Return the [X, Y] coordinate for the center point of the cell that contains the specified text.  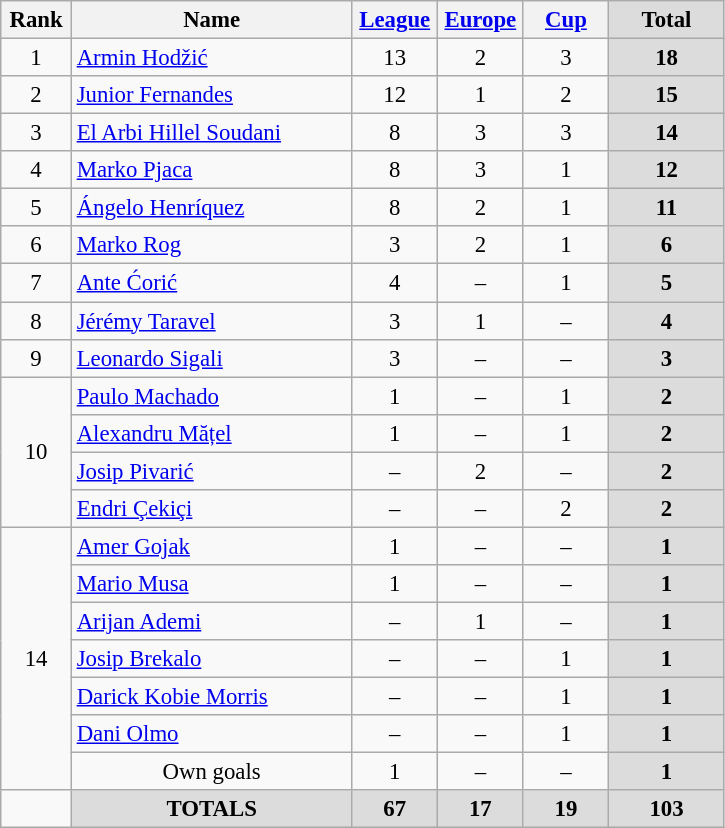
Armin Hodžić [212, 58]
Mario Musa [212, 584]
9 [36, 358]
Arijan Ademi [212, 621]
13 [395, 58]
Junior Fernandes [212, 95]
El Arbi Hillel Soudani [212, 133]
103 [667, 809]
League [395, 20]
11 [667, 208]
Jérémy Taravel [212, 321]
Total [667, 20]
18 [667, 58]
Paulo Machado [212, 396]
Amer Gojak [212, 546]
67 [395, 809]
Endri Çekiçi [212, 509]
Ante Ćorić [212, 283]
Darick Kobie Morris [212, 697]
TOTALS [212, 809]
17 [481, 809]
Europe [481, 20]
Josip Pivarić [212, 471]
7 [36, 283]
Dani Olmo [212, 734]
Josip Brekalo [212, 659]
Name [212, 20]
19 [566, 809]
Own goals [212, 772]
Rank [36, 20]
Cup [566, 20]
15 [667, 95]
10 [36, 452]
Marko Rog [212, 245]
Alexandru Mățel [212, 433]
Marko Pjaca [212, 170]
Leonardo Sigali [212, 358]
Ángelo Henríquez [212, 208]
